Detect which cell encompasses the target text, then output its [x, y] center coordinate. 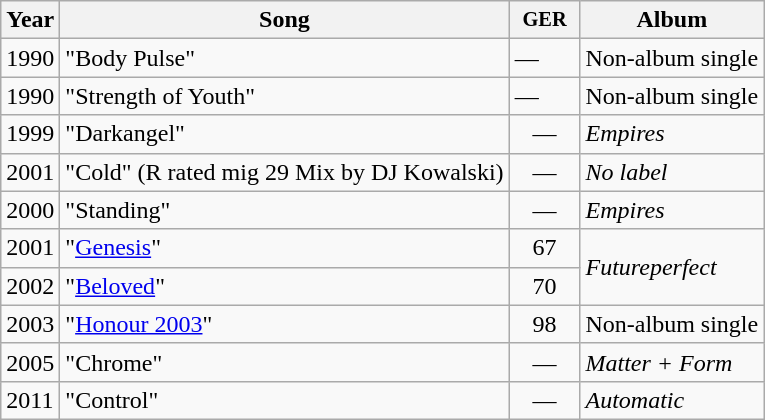
GER [544, 20]
2003 [30, 324]
Song [284, 20]
70 [544, 286]
"Control" [284, 400]
"Beloved" [284, 286]
2011 [30, 400]
"Standing" [284, 210]
Automatic [672, 400]
"Strength of Youth" [284, 96]
2002 [30, 286]
No label [672, 172]
Matter + Form [672, 362]
"Chrome" [284, 362]
Year [30, 20]
"Honour 2003" [284, 324]
2005 [30, 362]
67 [544, 248]
"Body Pulse" [284, 58]
"Genesis" [284, 248]
2000 [30, 210]
1999 [30, 134]
98 [544, 324]
"Cold" (R rated mig 29 Mix by DJ Kowalski) [284, 172]
"Darkangel" [284, 134]
Album [672, 20]
Futureperfect [672, 267]
